Scan for the cell matching the given text and deliver its (x, y) coordinate at center. 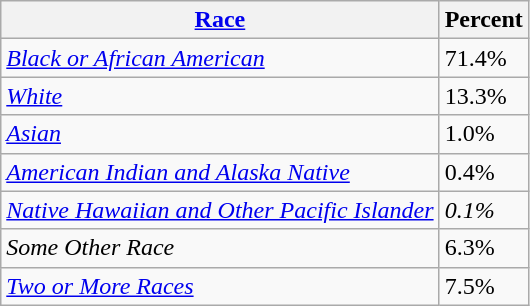
6.3% (484, 248)
7.5% (484, 286)
0.1% (484, 210)
American Indian and Alaska Native (220, 172)
Some Other Race (220, 248)
13.3% (484, 96)
Black or African American (220, 58)
Two or More Races (220, 286)
Native Hawaiian and Other Pacific Islander (220, 210)
Percent (484, 20)
Race (220, 20)
Asian (220, 134)
0.4% (484, 172)
1.0% (484, 134)
White (220, 96)
71.4% (484, 58)
